Capture the cell that displays the provided text and extract its (X, Y) central coordinate. 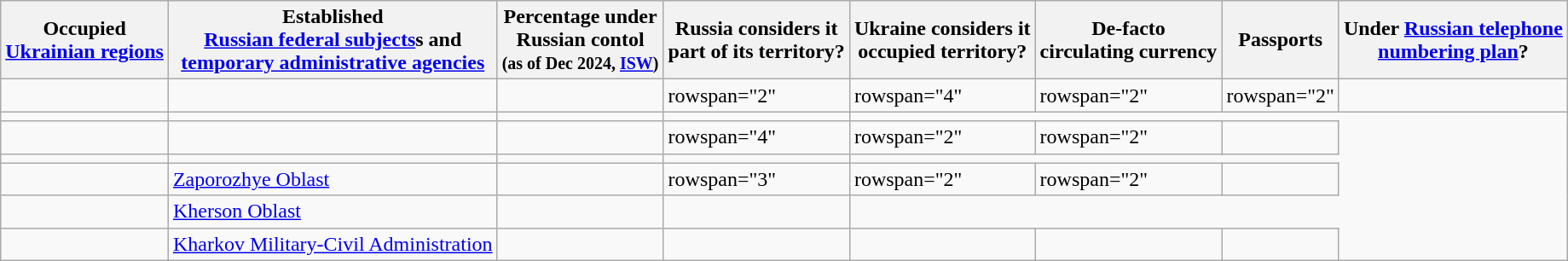
Kherson Oblast (333, 212)
rowspan="3" (756, 179)
Russia considers itpart of its territory? (756, 40)
Ukraine considers itoccupied territory? (942, 40)
Percentage underRussian contol(as of Dec 2024, ISW) (580, 40)
Under Russian telephonenumbering plan? (1453, 40)
Passports (1281, 40)
OccupiedUkrainian regions (85, 40)
De-factocirculating currency (1129, 40)
Zaporozhye Oblast (333, 179)
EstablishedRussian federal subjectss andtemporary administrative agencies (333, 40)
Kharkov Military-Civil Administration (333, 244)
